Identify which cell holds the provided text, then report its (X, Y) central coordinate. 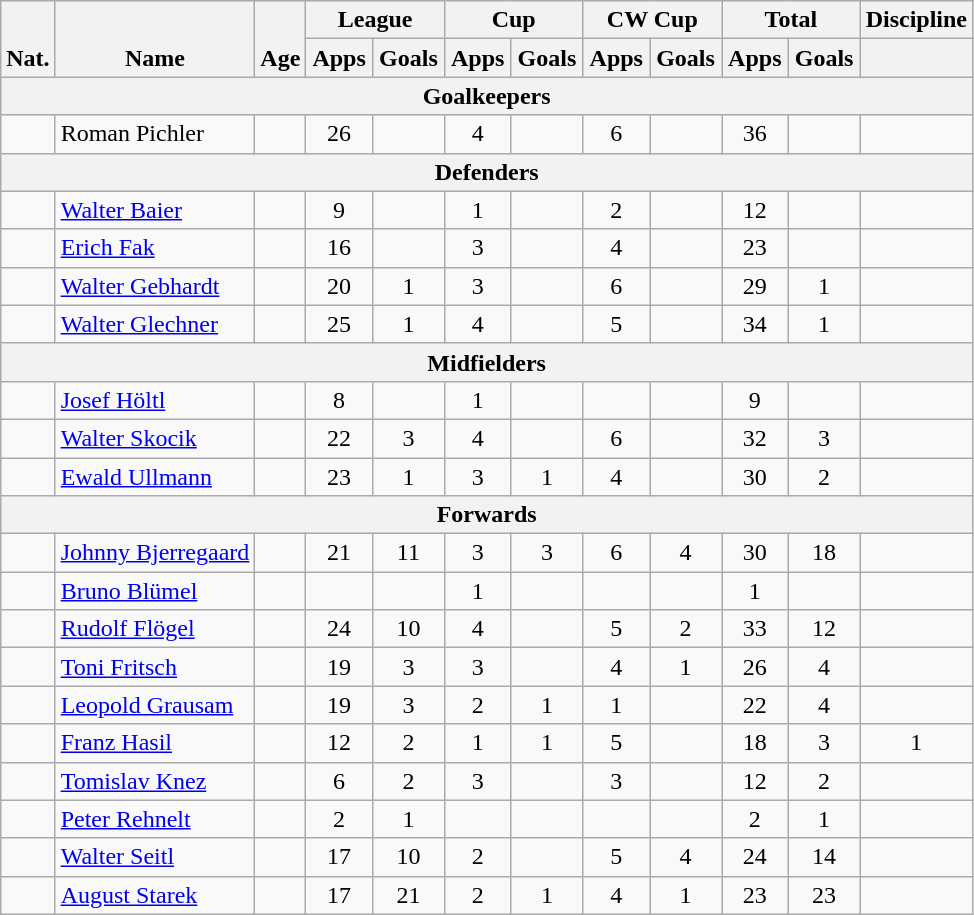
Toni Fritsch (155, 667)
Tomislav Knez (155, 781)
Walter Baier (155, 210)
29 (756, 286)
Johnny Bjerregaard (155, 553)
Ewald Ullmann (155, 477)
Walter Skocik (155, 438)
Discipline (916, 20)
8 (340, 400)
Leopold Grausam (155, 705)
Erich Fak (155, 248)
14 (824, 857)
Rudolf Flögel (155, 629)
25 (340, 324)
Walter Seitl (155, 857)
34 (756, 324)
Bruno Blümel (155, 591)
Goalkeepers (487, 96)
Walter Gebhardt (155, 286)
Peter Rehnelt (155, 819)
Cup (514, 20)
Franz Hasil (155, 743)
20 (340, 286)
League (376, 20)
Midfielders (487, 362)
33 (756, 629)
36 (756, 134)
Josef Höltl (155, 400)
32 (756, 438)
CW Cup (652, 20)
Age (280, 39)
11 (408, 553)
Walter Glechner (155, 324)
Total (792, 20)
August Starek (155, 895)
16 (340, 248)
Name (155, 39)
Forwards (487, 515)
Nat. (28, 39)
Defenders (487, 172)
Roman Pichler (155, 134)
